Capture the cell that displays the provided text and extract its (X, Y) central coordinate. 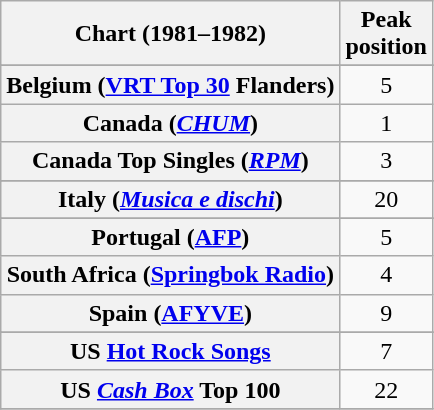
Canada (CHUM) (170, 123)
US Cash Box Top 100 (170, 389)
Italy (Musica e dischi) (170, 199)
Peakposition (386, 34)
3 (386, 161)
20 (386, 199)
22 (386, 389)
Portugal (AFP) (170, 237)
Belgium (VRT Top 30 Flanders) (170, 85)
South Africa (Springbok Radio) (170, 275)
US Hot Rock Songs (170, 351)
Spain (AFYVE) (170, 313)
Canada Top Singles (RPM) (170, 161)
Chart (1981–1982) (170, 34)
1 (386, 123)
4 (386, 275)
9 (386, 313)
7 (386, 351)
